Extract the [X, Y] coordinate from the center of the cell holding the provided text.  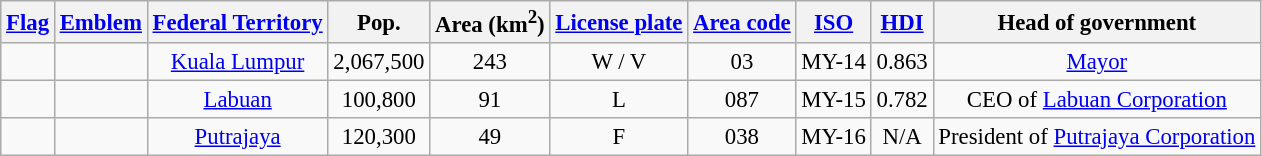
2,067,500 [379, 62]
038 [742, 137]
President of Putrajaya Corporation [1097, 137]
MY-14 [834, 62]
Putrajaya [238, 137]
Area code [742, 22]
MY-15 [834, 100]
120,300 [379, 137]
N/A [902, 137]
MY-16 [834, 137]
91 [490, 100]
Kuala Lumpur [238, 62]
Flag [28, 22]
L [619, 100]
HDI [902, 22]
03 [742, 62]
100,800 [379, 100]
Area (km2) [490, 22]
Mayor [1097, 62]
CEO of Labuan Corporation [1097, 100]
Pop. [379, 22]
0.782 [902, 100]
Federal Territory [238, 22]
ISO [834, 22]
Head of government [1097, 22]
W / V [619, 62]
F [619, 137]
License plate [619, 22]
0.863 [902, 62]
Labuan [238, 100]
087 [742, 100]
Emblem [100, 22]
243 [490, 62]
49 [490, 137]
